From the cell containing the given text, extract its center point as [X, Y] coordinate. 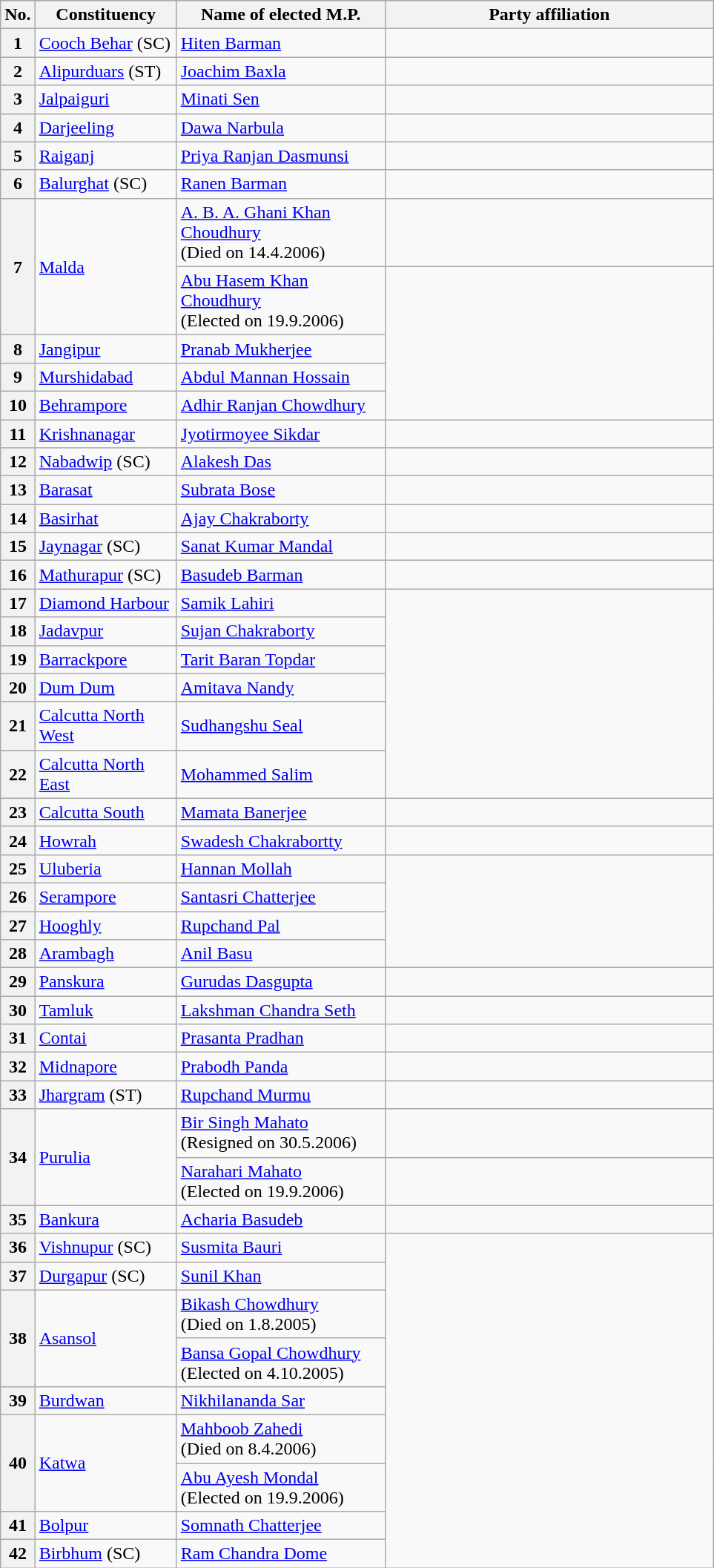
No. [18, 15]
Jhargram (ST) [105, 1095]
Bir Singh Mahato(Resigned on 30.5.2006) [280, 1133]
38 [18, 1338]
23 [18, 812]
19 [18, 659]
Mamata Banerjee [280, 812]
Minati Sen [280, 99]
Dawa Narbula [280, 128]
37 [18, 1276]
Samik Lahiri [280, 603]
Tarit Baran Topdar [280, 659]
34 [18, 1157]
Katwa [105, 1463]
24 [18, 840]
15 [18, 547]
Calcutta South [105, 812]
Prabodh Panda [280, 1067]
Lakshman Chandra Seth [280, 1010]
Uluberia [105, 869]
Rupchand Pal [280, 925]
Darjeeling [105, 128]
42 [18, 1554]
Calcutta North East [105, 774]
25 [18, 869]
Adhir Ranjan Chowdhury [280, 405]
Murshidabad [105, 377]
Rupchand Murmu [280, 1095]
Ajay Chakraborty [280, 518]
Gurudas Dasgupta [280, 982]
Basudeb Barman [280, 575]
Santasri Chatterjee [280, 897]
Howrah [105, 840]
Raiganj [105, 156]
21 [18, 725]
33 [18, 1095]
41 [18, 1526]
Sanat Kumar Mandal [280, 547]
Durgapur (SC) [105, 1276]
Diamond Harbour [105, 603]
Arambagh [105, 954]
Pranab Mukherjee [280, 349]
Somnath Chatterjee [280, 1526]
13 [18, 490]
Balurghat (SC) [105, 184]
36 [18, 1248]
5 [18, 156]
Acharia Basudeb [280, 1219]
Panskura [105, 982]
Purulia [105, 1157]
Bolpur [105, 1526]
14 [18, 518]
Abdul Mannan Hossain [280, 377]
Barasat [105, 490]
Midnapore [105, 1067]
Constituency [105, 15]
Bansa Gopal Chowdhury(Elected on 4.10.2005) [280, 1362]
16 [18, 575]
Sudhangshu Seal [280, 725]
Amitava Nandy [280, 688]
Party affiliation [549, 15]
Tamluk [105, 1010]
Ram Chandra Dome [280, 1554]
Swadesh Chakrabortty [280, 840]
10 [18, 405]
Alipurduars (ST) [105, 71]
Contai [105, 1038]
Prasanta Pradhan [280, 1038]
Burdwan [105, 1400]
Vishnupur (SC) [105, 1248]
18 [18, 631]
Jadavpur [105, 631]
29 [18, 982]
Behrampore [105, 405]
Hooghly [105, 925]
39 [18, 1400]
Hiten Barman [280, 43]
Malda [105, 266]
7 [18, 266]
Sujan Chakraborty [280, 631]
Ranen Barman [280, 184]
Hannan Mollah [280, 869]
Bankura [105, 1219]
11 [18, 434]
26 [18, 897]
12 [18, 462]
9 [18, 377]
Abu Hasem Khan Choudhury(Elected on 19.9.2006) [280, 300]
35 [18, 1219]
2 [18, 71]
Sunil Khan [280, 1276]
30 [18, 1010]
Cooch Behar (SC) [105, 43]
Mohammed Salim [280, 774]
Joachim Baxla [280, 71]
Alakesh Das [280, 462]
Nikhilananda Sar [280, 1400]
Name of elected M.P. [280, 15]
6 [18, 184]
20 [18, 688]
Bikash Chowdhury(Died on 1.8.2005) [280, 1314]
Anil Basu [280, 954]
3 [18, 99]
Birbhum (SC) [105, 1554]
32 [18, 1067]
Barrackpore [105, 659]
A. B. A. Ghani Khan Choudhury(Died on 14.4.2006) [280, 232]
Mahboob Zahedi(Died on 8.4.2006) [280, 1439]
Asansol [105, 1338]
Calcutta North West [105, 725]
31 [18, 1038]
Serampore [105, 897]
17 [18, 603]
Mathurapur (SC) [105, 575]
Nabadwip (SC) [105, 462]
Narahari Mahato(Elected on 19.9.2006) [280, 1181]
4 [18, 128]
8 [18, 349]
28 [18, 954]
27 [18, 925]
Subrata Bose [280, 490]
1 [18, 43]
Priya Ranjan Dasmunsi [280, 156]
Jaynagar (SC) [105, 547]
Jalpaiguri [105, 99]
Basirhat [105, 518]
22 [18, 774]
Jyotirmoyee Sikdar [280, 434]
Abu Ayesh Mondal(Elected on 19.9.2006) [280, 1486]
Krishnanagar [105, 434]
40 [18, 1463]
Jangipur [105, 349]
Dum Dum [105, 688]
Susmita Bauri [280, 1248]
